Determine the [X, Y] coordinate at the center of the cell enclosing the given text.  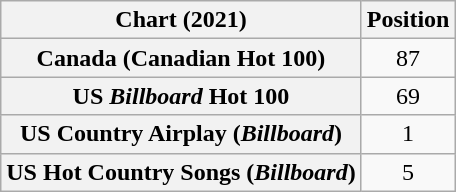
Chart (2021) [181, 20]
US Hot Country Songs (Billboard) [181, 172]
Canada (Canadian Hot 100) [181, 58]
87 [408, 58]
US Billboard Hot 100 [181, 96]
1 [408, 134]
Position [408, 20]
5 [408, 172]
US Country Airplay (Billboard) [181, 134]
69 [408, 96]
